Provide the [x, y] coordinate of the cell's center where the given text is located.  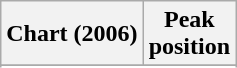
Chart (2006) [72, 34]
Peakposition [189, 34]
